Identify which cell holds the provided text, then report its [X, Y] central coordinate. 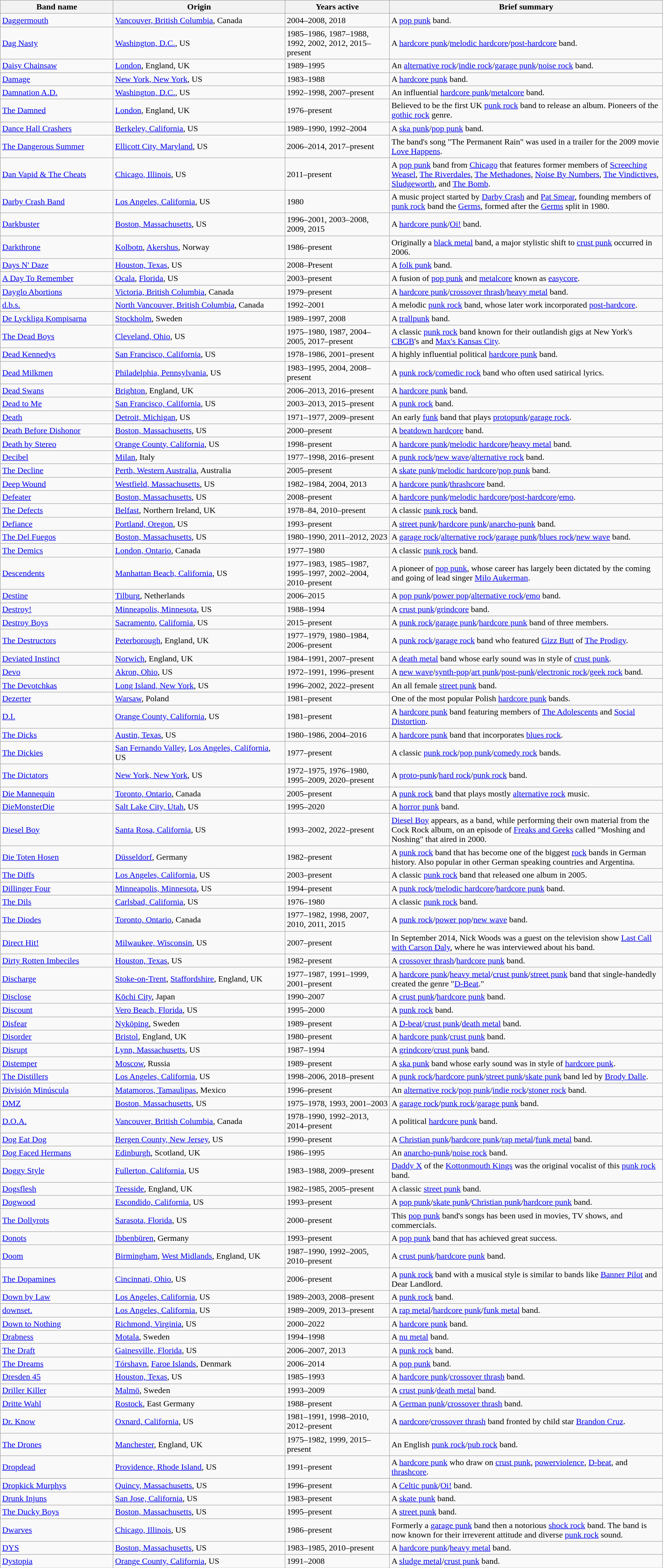
Milan, Italy [199, 457]
Origin [199, 7]
The Dangerous Summer [57, 146]
1977–1998, 2016–present [337, 457]
One of the most popular Polish hardcore punk bands. [526, 698]
A hardcore punk/heavy metal band. [526, 1548]
A classic punk rock band that released one album in 2005. [526, 875]
1989–1997, 2008 [337, 318]
1977–1980 [337, 550]
Cincinnati, Ohio, US [199, 1279]
A nardcore/crossover thrash band fronted by child star Brandon Cruz. [526, 1421]
1998–present [337, 444]
Damage [57, 79]
Dr. Know [57, 1421]
Devo [57, 672]
Long Island, New York, US [199, 685]
1986–1995 [337, 1153]
The Defects [57, 511]
Daggermouth [57, 20]
DMZ [57, 1103]
A pioneer of pop punk, whose career has largely been dictated by the coming and going of lead singer Milo Aukerman. [526, 573]
The Dicks [57, 734]
A Celtic punk/Oi! band. [526, 1485]
Descendents [57, 573]
The Dollyrots [57, 1220]
Berkeley, California, US [199, 128]
D.O.A. [57, 1121]
1996–2001, 2003–2008, 2009, 2015 [337, 224]
A death metal band whose early sound was in style of crust punk. [526, 659]
2006–2015 [337, 596]
A German punk/crossover thrash band. [526, 1404]
1981–1991, 1998–2010, 2012–present [337, 1421]
Warsaw, Poland [199, 698]
Oxnard, California, US [199, 1421]
Bristol, England, UK [199, 1037]
Disorder [57, 1037]
A punk rock/new wave/alternative rock band. [526, 457]
Motala, Sweden [199, 1337]
Norwich, England, UK [199, 659]
1980–1986, 2004–2016 [337, 734]
A crossover thrash/hardcore punk band. [526, 961]
Doom [57, 1256]
Ocala, Florida, US [199, 279]
1979–present [337, 292]
A beatdown hardcore band. [526, 430]
Akron, Ohio, US [199, 672]
Lynn, Massachusetts, US [199, 1050]
2004–2008, 2018 [337, 20]
Austin, Texas, US [199, 734]
A hardcore punk/Oi! band. [526, 224]
1975–1982, 1999, 2015–present [337, 1444]
Dead Kennedys [57, 354]
1989–1990, 1992–2004 [337, 128]
1978–84, 2010–present [337, 511]
A ska punk band whose early sound was in style of hardcore punk. [526, 1063]
Rostock, East Germany [199, 1404]
A garage rock/punk rock/garage punk band. [526, 1103]
Darkthrone [57, 247]
Teesside, England, UK [199, 1189]
Moscow, Russia [199, 1063]
Belfast, Northern Ireland, UK [199, 511]
The Decline [57, 470]
A punk rock/garage punk/hardcore punk band of three members. [526, 623]
Dillinger Four [57, 888]
1995–present [337, 1512]
Victoria, British Columbia, Canada [199, 292]
Ibbenbüren, Germany [199, 1238]
Dag Nasty [57, 43]
Ellicott City, Maryland, US [199, 146]
Dogwood [57, 1202]
1976–present [337, 111]
Doggy Style [57, 1171]
2008–present [337, 497]
2006–present [337, 1279]
Down by Law [57, 1297]
Daddy X of the Kottonmouth Kings was the original vocalist of this punk rock band. [526, 1171]
A pop punk band that has achieved great success. [526, 1238]
DYS [57, 1548]
The Dils [57, 902]
Milwaukee, Wisconsin, US [199, 943]
Santa Rosa, California, US [199, 830]
A folk punk band. [526, 265]
Düsseldorf, Germany [199, 857]
Believed to be the first UK punk rock band to release an album. Pioneers of the gothic rock genre. [526, 111]
Tilburg, Netherlands [199, 596]
A skate punk band. [526, 1498]
Matamoros, Tamaulipas, Mexico [199, 1090]
1983–1988 [337, 79]
1985–1993 [337, 1377]
Philadelphia, Pennsylvania, US [199, 372]
1985–1986, 1987–1988, 1992, 2002, 2012, 2015–present [337, 43]
De Lyckliga Kompisarna [57, 318]
A hardcore punk band that incorporates blues rock. [526, 734]
Dance Hall Crashers [57, 128]
2006–2007, 2013 [337, 1350]
Dayglo Abortions [57, 292]
Dead Milkmen [57, 372]
A punk rock band that has become one of the biggest rock bands in German history. Also popular in other German speaking countries and Argentina. [526, 857]
2007–present [337, 943]
Disfear [57, 1024]
Dystopia [57, 1561]
An English punk rock/pub rock band. [526, 1444]
Dead Swans [57, 391]
The Dead Boys [57, 337]
A hardcore punk/crossover thrash band. [526, 1377]
Quincy, Massachusetts, US [199, 1485]
A hardcore punk band featuring members of The Adolescents and Social Distortion. [526, 717]
Dogsflesh [57, 1189]
Destroy Boys [57, 623]
1971–1977, 2009–present [337, 417]
A punk rock/garage rock band who featured Gizz Butt of The Prodigy. [526, 640]
Death by Stereo [57, 444]
Days N' Daze [57, 265]
Destine [57, 596]
Darkbuster [57, 224]
D.I. [57, 717]
Disrupt [57, 1050]
Dead to Me [57, 404]
Portland, Oregon, US [199, 524]
1998–2006, 2018–present [337, 1077]
The Diodes [57, 920]
1987–1994 [337, 1050]
A hardcore punk/melodic hardcore/post-hardcore/emo. [526, 497]
Dan Vapid & The Cheats [57, 174]
A punk rock/comedic rock band who often used satirical lyrics. [526, 372]
Salt Lake City, Utah, US [199, 807]
1996–2002, 2022–present [337, 685]
2015–present [337, 623]
Drabness [57, 1337]
Disclose [57, 997]
An all female street punk band. [526, 685]
A pop punk/power pop/alternative rock/emo band. [526, 596]
2006–2013, 2016–present [337, 391]
Providence, Rhode Island, US [199, 1467]
Deep Wound [57, 484]
A hardcore punk who draw on crust punk, powerviolence, D-beat, and thrashcore. [526, 1467]
Darby Crash Band [57, 202]
2011–present [337, 174]
Defeater [57, 497]
1983–present [337, 1498]
1980–1990, 2011–2012, 2023 [337, 537]
An early funk band that plays protopunk/garage rock. [526, 417]
The Diffs [57, 875]
Stoke-on-Trent, Staffordshire, England, UK [199, 978]
Deviated Instinct [57, 659]
1977–1983, 1985–1987, 1995–1997, 2002–2004, 2010–present [337, 573]
1977–present [337, 753]
d.b.s. [57, 305]
Dropdead [57, 1467]
2006–2014, 2017–present [337, 146]
1980 [337, 202]
Kolbotn, Akershus, Norway [199, 247]
Dritte Wahl [57, 1404]
Dog Faced Hermans [57, 1153]
The Dictators [57, 775]
A punk rock band that plays mostly alternative rock music. [526, 794]
2003–2013, 2015–present [337, 404]
An influential hardcore punk/metalcore band. [526, 92]
Perth, Western Australia, Australia [199, 470]
Death [57, 417]
A melodic punk rock band, whose later work incorporated post-hardcore. [526, 305]
Edinburgh, Scotland, UK [199, 1153]
In September 2014, Nick Woods was a guest on the television show Last Call with Carson Daly, where he was interviewed about his band. [526, 943]
Westfield, Massachusetts, US [199, 484]
1991–2008 [337, 1561]
1992–1998, 2007–present [337, 92]
1980–present [337, 1037]
The Dopamines [57, 1279]
A hardcore punk/melodic hardcore/post-hardcore band. [526, 43]
1995–2020 [337, 807]
1991–present [337, 1467]
A classic punk rock/pop punk/comedy rock bands. [526, 753]
1977–1982, 1998, 2007, 2010, 2011, 2015 [337, 920]
An alternative rock/indie rock/garage punk/noise rock band. [526, 66]
A punk rock/hardcore punk/street punk/skate punk band led by Brody Dalle. [526, 1077]
Die Toten Hosen [57, 857]
Driller Killer [57, 1390]
Diesel Boy [57, 830]
1994–present [337, 888]
A D-beat/crust punk/death metal band. [526, 1024]
A Day To Remember [57, 279]
1976–1980 [337, 902]
Detroit, Michigan, US [199, 417]
DieMonsterDie [57, 807]
The Distillers [57, 1077]
A horror punk band. [526, 807]
1975–1980, 1987, 2004–2005, 2017–present [337, 337]
The Dreams [57, 1364]
The Draft [57, 1350]
An anarcho-punk/noise rock band. [526, 1153]
A sludge metal/crust punk band. [526, 1561]
Distemper [57, 1063]
Nyköping, Sweden [199, 1024]
San Fernando Valley, Los Angeles, California, US [199, 753]
The Demics [57, 550]
1989–2003, 2008–present [337, 1297]
1994–1998 [337, 1337]
A music project started by Darby Crash and Pat Smear, founding members of punk rock band the Germs, formed after the Germs split in 1980. [526, 202]
Dezerter [57, 698]
A hardcore punk/crust punk band. [526, 1037]
A street punk band. [526, 1512]
A rap metal/hardcore punk/funk metal band. [526, 1310]
The Devotchkas [57, 685]
1972–1991, 1996–present [337, 672]
Discharge [57, 978]
1993–2009 [337, 1390]
1988–present [337, 1404]
Originally a black metal band, a major stylistic shift to crust punk occurred in 2006. [526, 247]
A punk rock/melodic hardcore/hardcore punk band. [526, 888]
1988–1994 [337, 609]
1983–1995, 2004, 2008–present [337, 372]
1982–1984, 2004, 2013 [337, 484]
A new wave/synth-pop/art punk/post-punk/electronic rock/geek rock band. [526, 672]
2000–2022 [337, 1324]
Dwarves [57, 1530]
A punk rock band with a musical style is similar to bands like Banner Pilot and Dear Landlord. [526, 1279]
The Destructors [57, 640]
A highly influential political hardcore punk band. [526, 354]
1983–1988, 2009–present [337, 1171]
1993–2002, 2022–present [337, 830]
A Christian punk/hardcore punk/rap metal/funk metal band. [526, 1139]
1975–1978, 1993, 2001–2003 [337, 1103]
Fullerton, California, US [199, 1171]
Dresden 45 [57, 1377]
Kōchi City, Japan [199, 997]
A fusion of pop punk and metalcore known as easycore. [526, 279]
A hardcore punk/heavy metal/crust punk/street punk band that single-handedly created the genre "D-Beat." [526, 978]
This pop punk band's songs has been used in movies, TV shows, and commercials. [526, 1220]
A political hardcore punk band. [526, 1121]
Band name [57, 7]
Peterborough, England, UK [199, 640]
1977–1987, 1991–1999, 2001–present [337, 978]
The Ducky Boys [57, 1512]
A hardcore punk/melodic hardcore/heavy metal band. [526, 444]
Richmond, Virginia, US [199, 1324]
London, Ontario, Canada [199, 550]
A ska punk/pop punk band. [526, 128]
Escondido, California, US [199, 1202]
The band's song "The Permanent Rain" was used in a trailer for the 2009 movie Love Happens. [526, 146]
Sarasota, Florida, US [199, 1220]
Years active [337, 7]
1984–1991, 2007–present [337, 659]
1983–1985, 2010–present [337, 1548]
A hardcore punk/thrashcore band. [526, 484]
Dirty Rotten Imbeciles [57, 961]
1995–2000 [337, 1010]
División Minúscula [57, 1090]
A grindcore/crust punk band. [526, 1050]
Donots [57, 1238]
2008–Present [337, 265]
downset. [57, 1310]
A proto-punk/hard rock/punk rock band. [526, 775]
A nu metal band. [526, 1337]
Die Mannequin [57, 794]
North Vancouver, British Columbia, Canada [199, 305]
Stockholm, Sweden [199, 318]
Tórshavn, Faroe Islands, Denmark [199, 1364]
Cleveland, Ohio, US [199, 337]
A pop punk/skate punk/Christian punk/hardcore punk band. [526, 1202]
Decibel [57, 457]
1978–1986, 2001–present [337, 354]
1989–1995 [337, 66]
A classic street punk band. [526, 1189]
1977–1979, 1980–1984, 2006–present [337, 640]
1990–present [337, 1139]
A skate punk/melodic hardcore/pop punk band. [526, 470]
Destroy! [57, 609]
The Dickies [57, 753]
The Drones [57, 1444]
1987–1990, 1992–2005, 2010–present [337, 1256]
A hardcore punk/crossover thrash/heavy metal band. [526, 292]
1972–1975, 1976–1980, 1995–2009, 2020–present [337, 775]
1990–2007 [337, 997]
A crust punk/death metal band. [526, 1390]
Death Before Dishonor [57, 430]
Drunk Injuns [57, 1498]
The Del Fuegos [57, 537]
Bergen County, New Jersey, US [199, 1139]
Dog Eat Dog [57, 1139]
A garage rock/alternative rock/garage punk/blues rock/new wave band. [526, 537]
The Damned [57, 111]
San Jose, California, US [199, 1498]
Dropkick Murphys [57, 1485]
Daisy Chainsaw [57, 66]
Sacramento, California, US [199, 623]
Birmingham, West Midlands, England, UK [199, 1256]
An alternative rock/pop punk/indie rock/stoner rock band. [526, 1090]
Malmö, Sweden [199, 1390]
Discount [57, 1010]
A crust punk/grindcore band. [526, 609]
1978–1990, 1992–2013, 2014–present [337, 1121]
Manchester, England, UK [199, 1444]
Defiance [57, 524]
Brief summary [526, 7]
Direct Hit! [57, 943]
2006–2014 [337, 1364]
1989–2009, 2013–present [337, 1310]
1982–1985, 2005–present [337, 1189]
Carlsbad, California, US [199, 902]
A trallpunk band. [526, 318]
Damnation A.D. [57, 92]
1992–2001 [337, 305]
A classic punk rock band known for their outlandish gigs at New York's CBGB's and Max's Kansas City. [526, 337]
A street punk/hardcore punk/anarcho-punk band. [526, 524]
Manhattan Beach, California, US [199, 573]
Gainesville, Florida, US [199, 1350]
A punk rock/power pop/new wave band. [526, 920]
Brighton, England, UK [199, 391]
Formerly a garage punk band then a notorious shock rock band. The band is now known for their irreverent attitude and diverse punk rock sound. [526, 1530]
Down to Nothing [57, 1324]
Vero Beach, Florida, US [199, 1010]
